Find where the given text appears and provide that cell's center as [X, Y] coordinate. 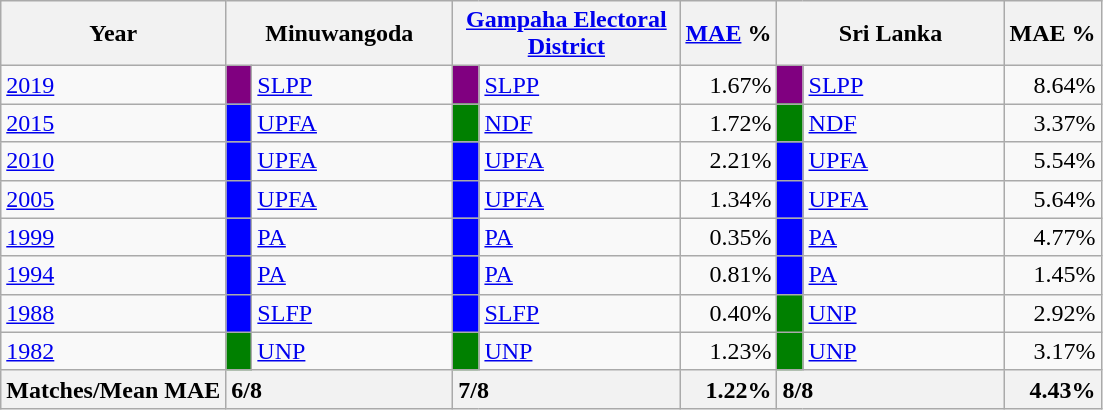
8/8 [890, 389]
1.72% [728, 123]
Minuwangoda [340, 34]
2019 [114, 85]
8.64% [1052, 85]
1994 [114, 275]
Year [114, 34]
1982 [114, 351]
1.67% [728, 85]
6/8 [340, 389]
3.17% [1052, 351]
5.64% [1052, 199]
0.40% [728, 313]
Sri Lanka [890, 34]
1.23% [728, 351]
4.77% [1052, 237]
4.43% [1052, 389]
7/8 [566, 389]
0.81% [728, 275]
2.92% [1052, 313]
2015 [114, 123]
1.34% [728, 199]
1988 [114, 313]
2.21% [728, 161]
3.37% [1052, 123]
1.22% [728, 389]
2010 [114, 161]
5.54% [1052, 161]
1999 [114, 237]
1.45% [1052, 275]
2005 [114, 199]
Gampaha Electoral District [566, 34]
Matches/Mean MAE [114, 389]
0.35% [728, 237]
